Determine the [X, Y] coordinate at the center of the cell enclosing the given text.  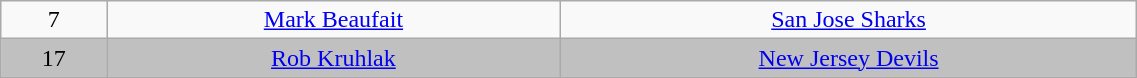
Rob Kruhlak [334, 58]
Mark Beaufait [334, 20]
17 [54, 58]
New Jersey Devils [848, 58]
San Jose Sharks [848, 20]
7 [54, 20]
